Capture the cell that displays the provided text and extract its (X, Y) central coordinate. 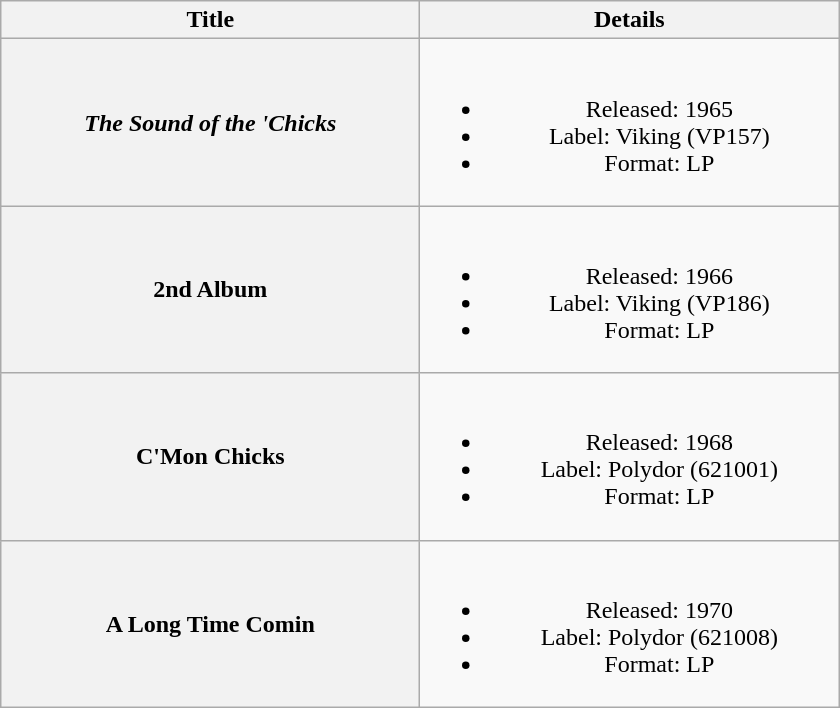
Title (210, 20)
Released: 1966Label: Viking (VP186)Format: LP (630, 290)
C'Mon Chicks (210, 456)
A Long Time Comin (210, 624)
2nd Album (210, 290)
Released: 1970Label: Polydor (621008)Format: LP (630, 624)
Details (630, 20)
Released: 1968Label: Polydor (621001)Format: LP (630, 456)
The Sound of the 'Chicks (210, 122)
Released: 1965Label: Viking (VP157)Format: LP (630, 122)
